From the cell containing the given text, extract its center point as (X, Y) coordinate. 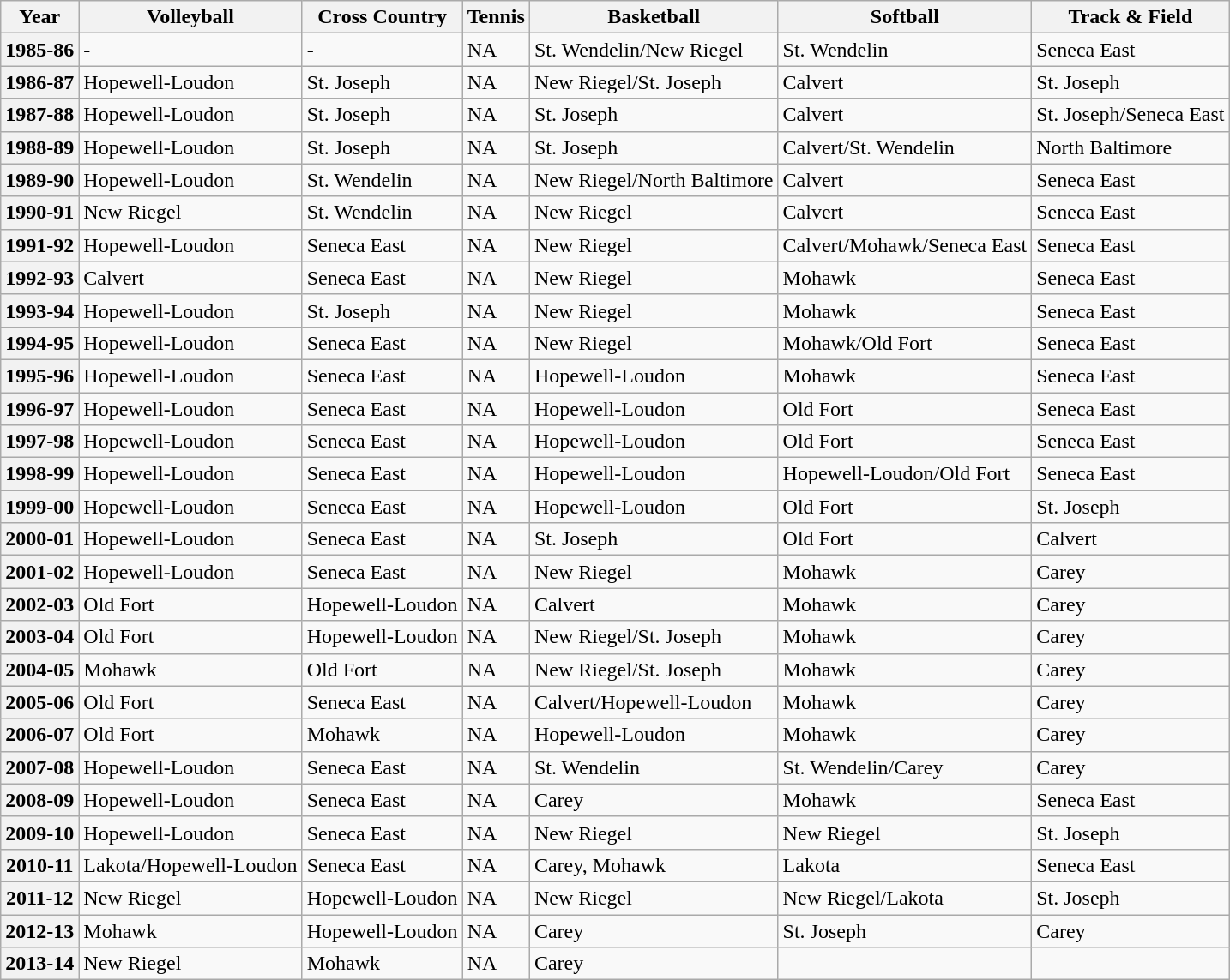
Mohawk/Old Fort (905, 343)
1997-98 (39, 442)
1990-91 (39, 213)
New Riegel/North Baltimore (654, 180)
1986-87 (39, 82)
Cross Country (383, 17)
2001-02 (39, 572)
Calvert/St. Wendelin (905, 147)
1995-96 (39, 376)
2008-09 (39, 800)
St. Joseph/Seneca East (1131, 115)
Track & Field (1131, 17)
Calvert/Mohawk/Seneca East (905, 245)
1987-88 (39, 115)
Volleyball (190, 17)
1989-90 (39, 180)
New Riegel/Lakota (905, 898)
2002-03 (39, 604)
Carey, Mohawk (654, 865)
2011-12 (39, 898)
2013-14 (39, 964)
Softball (905, 17)
1999-00 (39, 507)
Year (39, 17)
1988-89 (39, 147)
Basketball (654, 17)
Tennis (496, 17)
St. Wendelin/Carey (905, 767)
North Baltimore (1131, 147)
Lakota/Hopewell-Loudon (190, 865)
St. Wendelin/New Riegel (654, 50)
2010-11 (39, 865)
2012-13 (39, 930)
1985-86 (39, 50)
Hopewell-Loudon/Old Fort (905, 474)
Lakota (905, 865)
2004-05 (39, 670)
2006-07 (39, 735)
2007-08 (39, 767)
1998-99 (39, 474)
1993-94 (39, 310)
2003-04 (39, 637)
1992-93 (39, 278)
2009-10 (39, 833)
2000-01 (39, 539)
Calvert/Hopewell-Loudon (654, 702)
2005-06 (39, 702)
1991-92 (39, 245)
1994-95 (39, 343)
1996-97 (39, 409)
